Locate the cell with the specified text and output its [x, y] center coordinate. 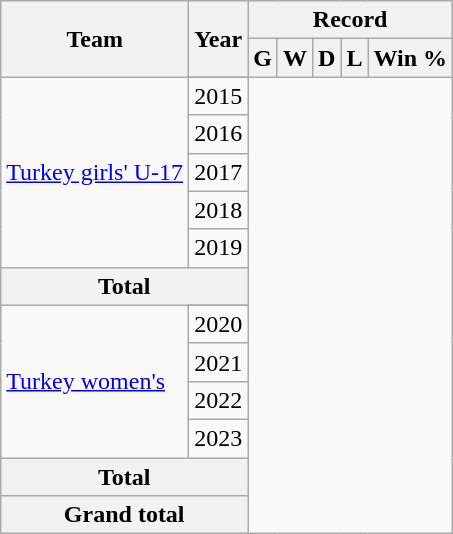
2023 [218, 438]
D [326, 58]
Grand total [124, 515]
Year [218, 39]
Record [350, 20]
Turkey girls' U-17 [95, 172]
2019 [218, 248]
G [263, 58]
Turkey women's [95, 381]
W [294, 58]
2018 [218, 210]
Team [95, 39]
2016 [218, 134]
L [354, 58]
2020 [218, 324]
2017 [218, 172]
2021 [218, 362]
Win % [410, 58]
2022 [218, 400]
2015 [218, 96]
